Locate the cell with the specified text and output its (X, Y) center coordinate. 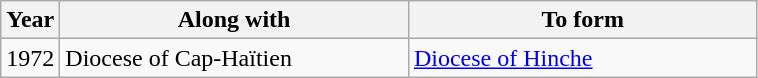
Diocese of Cap-Haïtien (234, 58)
Diocese of Hinche (582, 58)
1972 (30, 58)
To form (582, 20)
Year (30, 20)
Along with (234, 20)
